Extract the (x, y) coordinate from the center of the cell holding the provided text.  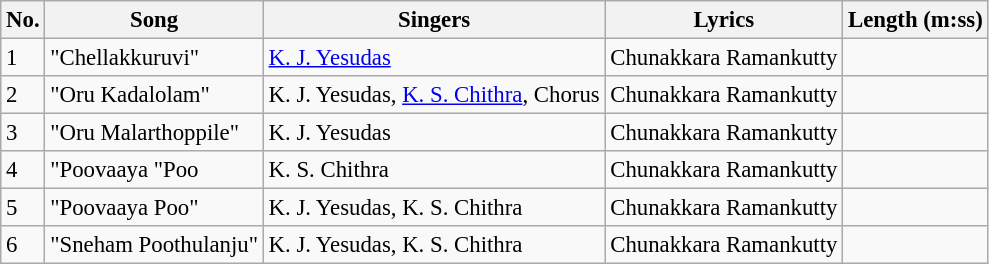
2 (23, 95)
Singers (434, 20)
6 (23, 245)
No. (23, 20)
Lyrics (724, 20)
K. S. Chithra (434, 170)
"Oru Kadalolam" (154, 95)
"Poovaaya "Poo (154, 170)
Length (m:ss) (916, 20)
"Chellakkuruvi" (154, 58)
"Sneham Poothulanju" (154, 245)
3 (23, 133)
"Oru Malarthoppile" (154, 133)
5 (23, 208)
K. J. Yesudas, K. S. Chithra, Chorus (434, 95)
Song (154, 20)
4 (23, 170)
1 (23, 58)
"Poovaaya Poo" (154, 208)
